From the cell containing the given text, extract its center point as (X, Y) coordinate. 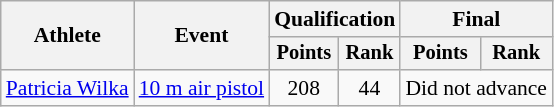
Event (202, 36)
44 (369, 88)
Athlete (68, 36)
Final (476, 19)
Did not advance (476, 88)
Qualification (334, 19)
Patricia Wilka (68, 88)
208 (304, 88)
10 m air pistol (202, 88)
